From the cell containing the given text, extract its center point as [X, Y] coordinate. 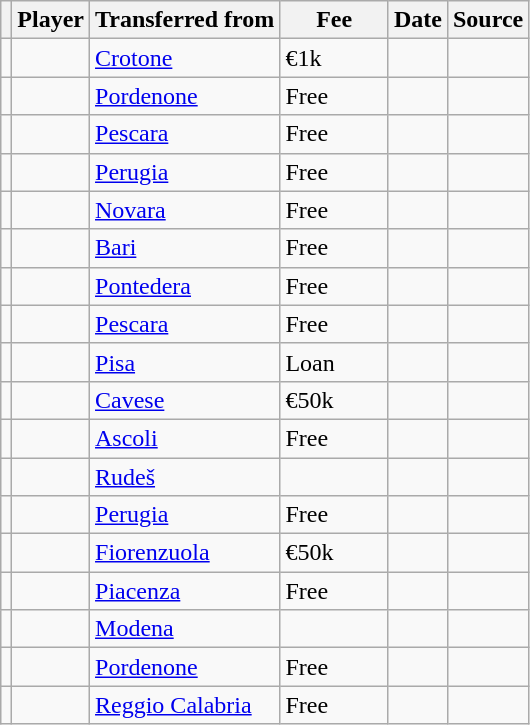
Bari [185, 248]
€1k [334, 58]
Rudeš [185, 477]
Piacenza [185, 591]
Date [418, 20]
Pisa [185, 362]
Cavese [185, 400]
Modena [185, 629]
Fiorenzuola [185, 553]
Transferred from [185, 20]
Novara [185, 210]
Player [51, 20]
Reggio Calabria [185, 705]
Crotone [185, 58]
Pontedera [185, 286]
Source [488, 20]
Ascoli [185, 438]
Loan [334, 362]
Fee [334, 20]
